From the cell containing the given text, extract its center point as (x, y) coordinate. 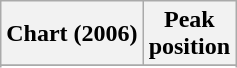
Peakposition (189, 34)
Chart (2006) (72, 34)
